Identify which cell holds the provided text, then report its (x, y) central coordinate. 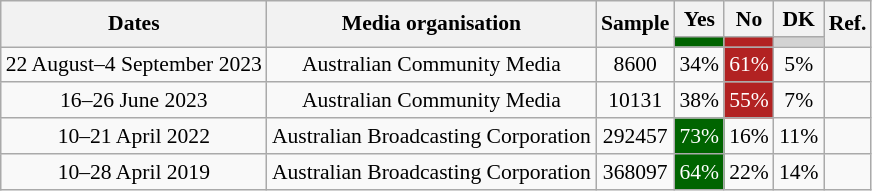
7% (799, 101)
8600 (635, 65)
16% (749, 136)
64% (699, 172)
Ref. (848, 24)
61% (749, 65)
22% (749, 172)
DK (799, 19)
10–28 April 2019 (134, 172)
14% (799, 172)
11% (799, 136)
5% (799, 65)
292457 (635, 136)
Yes (699, 19)
73% (699, 136)
55% (749, 101)
10131 (635, 101)
Media organisation (432, 24)
Dates (134, 24)
38% (699, 101)
22 August–4 September 2023 (134, 65)
10–21 April 2022 (134, 136)
16–26 June 2023 (134, 101)
368097 (635, 172)
34% (699, 65)
No (749, 19)
Sample (635, 24)
